Return the [X, Y] coordinate for the center point of the cell that contains the specified text.  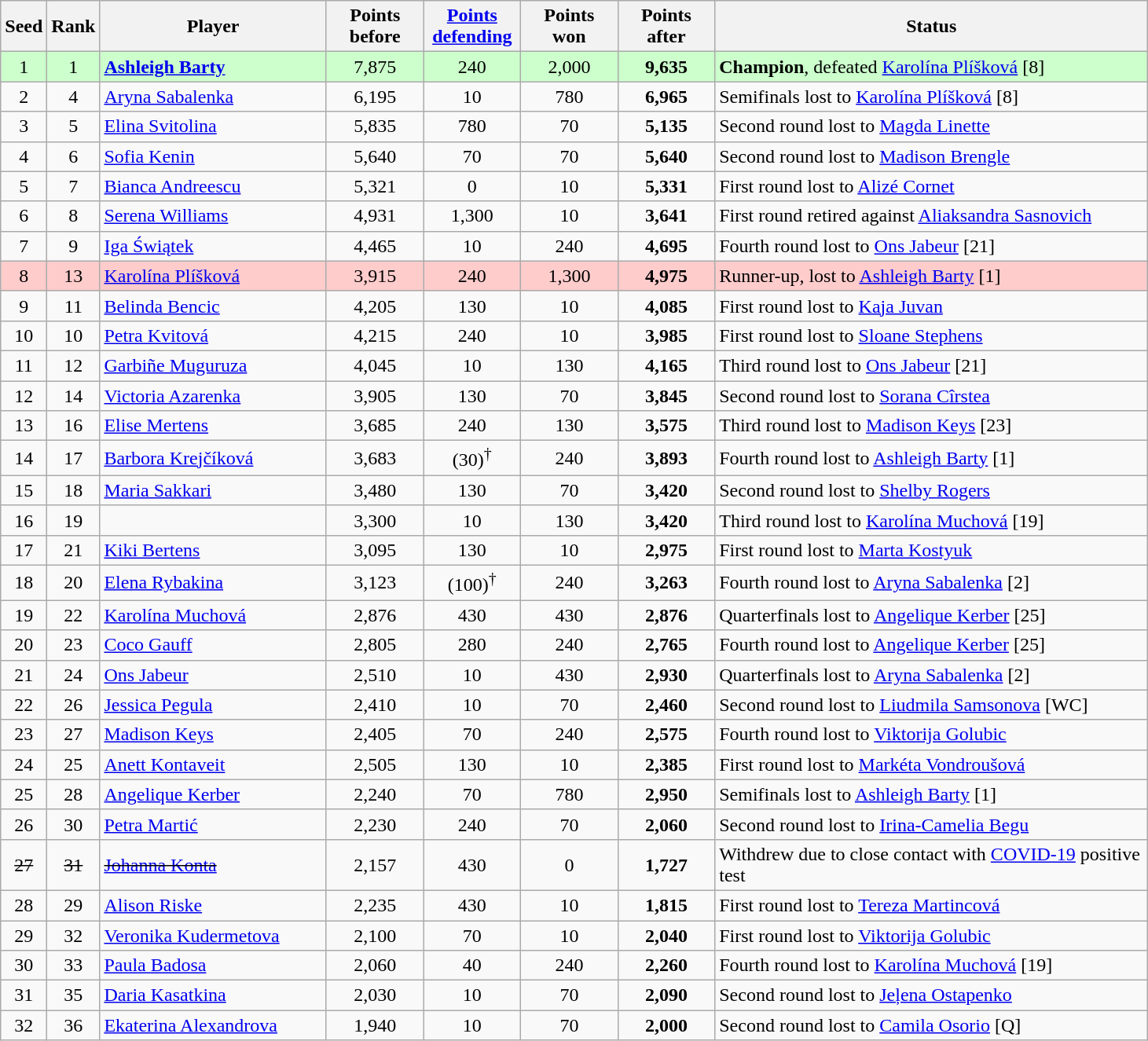
Second round lost to Sorana Cîrstea [932, 395]
5,135 [666, 126]
36 [74, 1025]
3,641 [666, 216]
4,045 [375, 365]
280 [472, 645]
4,975 [666, 276]
4,205 [375, 306]
Status [932, 27]
3 [24, 126]
First round retired against Aliaksandra Sasnovich [932, 216]
5,331 [666, 186]
3,575 [666, 426]
Madison Keys [214, 735]
Withdrew due to close contact with COVID-19 positive test [932, 864]
3,123 [375, 583]
Johanna Konta [214, 864]
3,480 [375, 490]
Champion, defeated Karolína Plíšková [8] [932, 67]
3,905 [375, 395]
2,230 [375, 824]
First round lost to Alizé Cornet [932, 186]
Quarterfinals lost to Angelique Kerber [25] [932, 615]
Karolína Plíšková [214, 276]
35 [74, 995]
Second round lost to Jeļena Ostapenko [932, 995]
First round lost to Kaja Juvan [932, 306]
2,410 [375, 705]
2,090 [666, 995]
Barbora Krejčíková [214, 459]
Veronika Kudermetova [214, 936]
3,300 [375, 520]
2,505 [375, 764]
Points defending [472, 27]
Belinda Bencic [214, 306]
Player [214, 27]
4,465 [375, 246]
Fourth round lost to Ons Jabeur [21] [932, 246]
2,950 [666, 794]
2,460 [666, 705]
Jessica Pegula [214, 705]
Third round lost to Madison Keys [23] [932, 426]
Rank [74, 27]
Ashleigh Barty [214, 67]
2,240 [375, 794]
7,875 [375, 67]
33 [74, 966]
First round lost to Viktorija Golubic [932, 936]
Quarterfinals lost to Aryna Sabalenka [2] [932, 675]
Petra Kvitová [214, 335]
3,685 [375, 426]
Semifinals lost to Karolína Plíšková [8] [932, 97]
Maria Sakkari [214, 490]
2,510 [375, 675]
2,765 [666, 645]
3,095 [375, 550]
Seed [24, 27]
Second round lost to Camila Osorio [Q] [932, 1025]
Victoria Azarenka [214, 395]
4,165 [666, 365]
3,845 [666, 395]
1,815 [666, 905]
2,100 [375, 936]
Fourth round lost to Ashleigh Barty [1] [932, 459]
Points before [375, 27]
Elise Mertens [214, 426]
2,030 [375, 995]
6,965 [666, 97]
Second round lost to Magda Linette [932, 126]
1,727 [666, 864]
3,893 [666, 459]
2,040 [666, 936]
4,085 [666, 306]
Second round lost to Liudmila Samsonova [WC] [932, 705]
Semifinals lost to Ashleigh Barty [1] [932, 794]
5,321 [375, 186]
2,157 [375, 864]
Ons Jabeur [214, 675]
Runner-up, lost to Ashleigh Barty [1] [932, 276]
2,930 [666, 675]
Points won [570, 27]
2,235 [375, 905]
First round lost to Sloane Stephens [932, 335]
First round lost to Markéta Vondroušová [932, 764]
Second round lost to Irina-Camelia Begu [932, 824]
9,635 [666, 67]
2,405 [375, 735]
Anett Kontaveit [214, 764]
Second round lost to Shelby Rogers [932, 490]
Sofia Kenin [214, 156]
4,215 [375, 335]
Kiki Bertens [214, 550]
Garbiñe Muguruza [214, 365]
40 [472, 966]
3,985 [666, 335]
Coco Gauff [214, 645]
4,695 [666, 246]
Aryna Sabalenka [214, 97]
Alison Riske [214, 905]
First round lost to Marta Kostyuk [932, 550]
Bianca Andreescu [214, 186]
6,195 [375, 97]
2,805 [375, 645]
4,931 [375, 216]
15 [24, 490]
Fourth round lost to Viktorija Golubic [932, 735]
5,835 [375, 126]
Daria Kasatkina [214, 995]
Elina Svitolina [214, 126]
2 [24, 97]
Third round lost to Karolína Muchová [19] [932, 520]
Third round lost to Ons Jabeur [21] [932, 365]
Second round lost to Madison Brengle [932, 156]
Points after [666, 27]
2,975 [666, 550]
First round lost to Tereza Martincová [932, 905]
Elena Rybakina [214, 583]
(30)† [472, 459]
3,683 [375, 459]
2,260 [666, 966]
3,263 [666, 583]
(100)† [472, 583]
Fourth round lost to Aryna Sabalenka [2] [932, 583]
Paula Badosa [214, 966]
Serena Williams [214, 216]
3,915 [375, 276]
Angelique Kerber [214, 794]
Iga Świątek [214, 246]
1,940 [375, 1025]
Fourth round lost to Karolína Muchová [19] [932, 966]
Petra Martić [214, 824]
Karolína Muchová [214, 615]
Ekaterina Alexandrova [214, 1025]
Fourth round lost to Angelique Kerber [25] [932, 645]
2,575 [666, 735]
2,385 [666, 764]
